Determine the [x, y] coordinate at the center of the cell enclosing the given text.  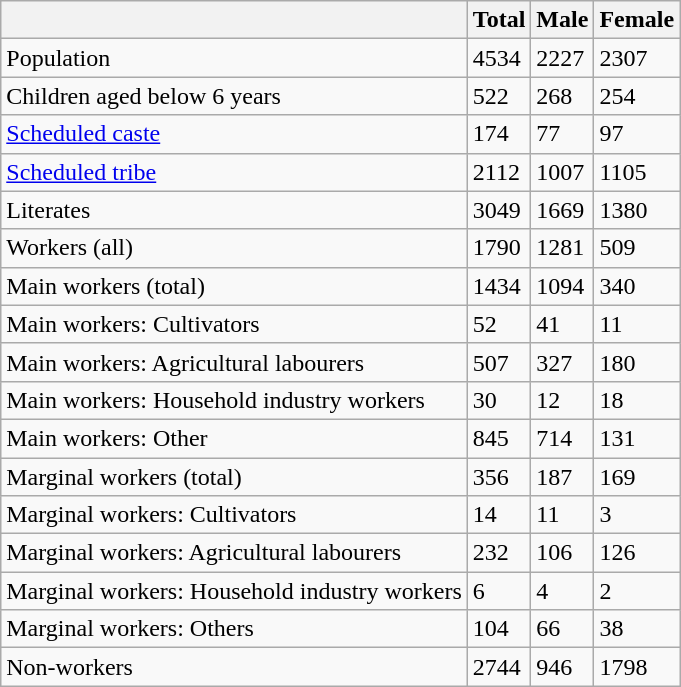
2307 [637, 58]
187 [562, 477]
Main workers: Agricultural labourers [234, 362]
97 [637, 134]
106 [562, 553]
356 [499, 477]
1434 [499, 286]
Marginal workers: Others [234, 629]
14 [499, 515]
77 [562, 134]
1094 [562, 286]
18 [637, 400]
4 [562, 591]
Scheduled tribe [234, 172]
1798 [637, 667]
174 [499, 134]
Marginal workers: Agricultural labourers [234, 553]
Main workers (total) [234, 286]
4534 [499, 58]
2227 [562, 58]
6 [499, 591]
2112 [499, 172]
126 [637, 553]
1007 [562, 172]
Marginal workers: Cultivators [234, 515]
232 [499, 553]
Scheduled caste [234, 134]
268 [562, 96]
Population [234, 58]
169 [637, 477]
509 [637, 248]
Workers (all) [234, 248]
Female [637, 20]
327 [562, 362]
2744 [499, 667]
131 [637, 438]
507 [499, 362]
946 [562, 667]
38 [637, 629]
Male [562, 20]
180 [637, 362]
3049 [499, 210]
254 [637, 96]
Total [499, 20]
66 [562, 629]
1669 [562, 210]
340 [637, 286]
52 [499, 324]
Main workers: Household industry workers [234, 400]
Marginal workers: Household industry workers [234, 591]
Children aged below 6 years [234, 96]
1790 [499, 248]
845 [499, 438]
Non-workers [234, 667]
12 [562, 400]
Literates [234, 210]
1105 [637, 172]
30 [499, 400]
104 [499, 629]
41 [562, 324]
714 [562, 438]
Marginal workers (total) [234, 477]
522 [499, 96]
1380 [637, 210]
Main workers: Other [234, 438]
3 [637, 515]
2 [637, 591]
1281 [562, 248]
Main workers: Cultivators [234, 324]
